From the cell containing the given text, extract its center point as (X, Y) coordinate. 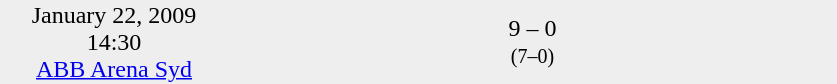
9 – 0 (7–0) (532, 42)
January 22, 200914:30ABB Arena Syd (114, 42)
